From the cell containing the given text, extract its center point as (X, Y) coordinate. 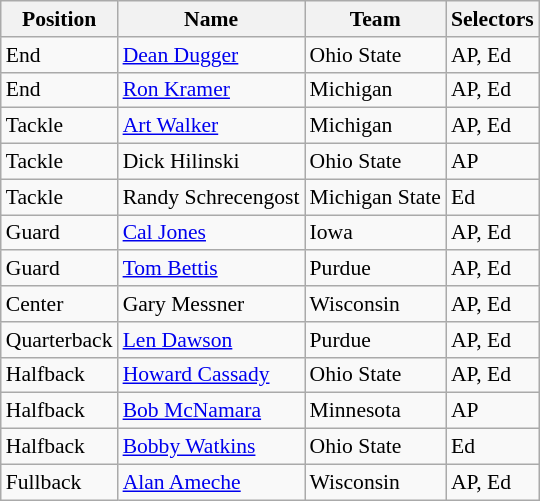
Team (376, 19)
Len Dawson (212, 340)
Bobby Watkins (212, 447)
Selectors (492, 19)
Michigan State (376, 197)
Alan Ameche (212, 482)
Dick Hilinski (212, 162)
Name (212, 19)
Iowa (376, 233)
Howard Cassady (212, 375)
Position (60, 19)
Art Walker (212, 126)
Randy Schrecengost (212, 197)
Tom Bettis (212, 269)
Ron Kramer (212, 90)
Quarterback (60, 340)
Bob McNamara (212, 411)
Center (60, 304)
Minnesota (376, 411)
Cal Jones (212, 233)
Dean Dugger (212, 55)
Fullback (60, 482)
Gary Messner (212, 304)
